Detect which cell encompasses the target text, then output its [X, Y] center coordinate. 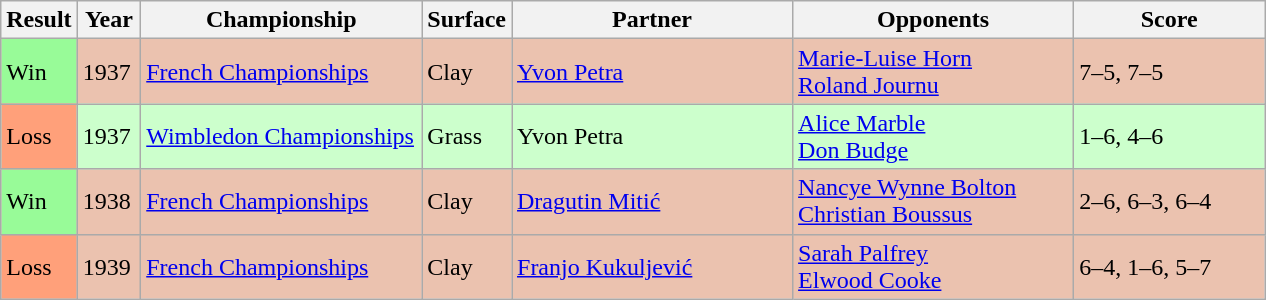
Wimbledon Championships [282, 136]
Dragutin Mitić [652, 202]
Championship [282, 20]
Nancye Wynne Bolton Christian Boussus [934, 202]
Result [39, 20]
Year [109, 20]
1–6, 4–6 [1170, 136]
Opponents [934, 20]
Surface [467, 20]
1938 [109, 202]
2–6, 6–3, 6–4 [1170, 202]
Franjo Kukuljević [652, 266]
7–5, 7–5 [1170, 72]
Sarah Palfrey Elwood Cooke [934, 266]
6–4, 1–6, 5–7 [1170, 266]
Marie-Luise Horn Roland Journu [934, 72]
Alice Marble Don Budge [934, 136]
Grass [467, 136]
Score [1170, 20]
1939 [109, 266]
Partner [652, 20]
